Return the [x, y] coordinate for the center point of the cell that contains the specified text.  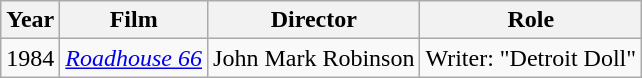
Director [314, 20]
Role [531, 20]
John Mark Robinson [314, 58]
1984 [30, 58]
Year [30, 20]
Writer: "Detroit Doll" [531, 58]
Roadhouse 66 [134, 58]
Film [134, 20]
